Capture the cell that displays the provided text and extract its (x, y) central coordinate. 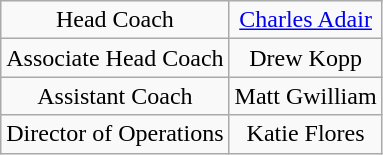
Katie Flores (306, 134)
Head Coach (115, 20)
Drew Kopp (306, 58)
Assistant Coach (115, 96)
Matt Gwilliam (306, 96)
Associate Head Coach (115, 58)
Director of Operations (115, 134)
Charles Adair (306, 20)
